Identify which cell holds the provided text, then report its (x, y) central coordinate. 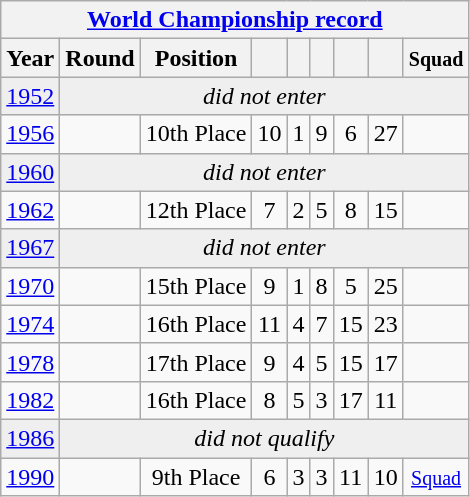
25 (386, 286)
1978 (30, 362)
Year (30, 58)
15th Place (196, 286)
1970 (30, 286)
1986 (30, 438)
1967 (30, 248)
9th Place (196, 477)
27 (386, 134)
1962 (30, 210)
1956 (30, 134)
1974 (30, 324)
12th Place (196, 210)
1952 (30, 96)
23 (386, 324)
did not qualify (264, 438)
2 (298, 210)
1990 (30, 477)
10th Place (196, 134)
Round (100, 58)
1960 (30, 172)
Position (196, 58)
1982 (30, 400)
World Championship record (235, 20)
17th Place (196, 362)
